Search for the cell housing the specified text and yield its (x, y) center coordinate. 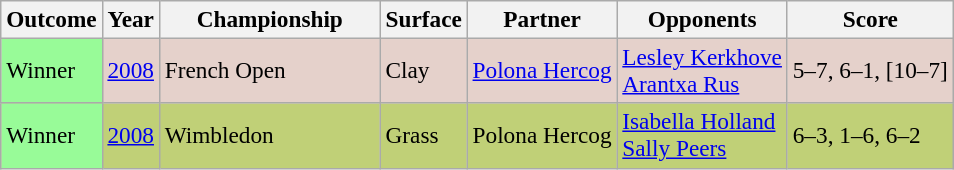
Opponents (702, 19)
Grass (424, 136)
Wimbledon (270, 136)
Surface (424, 19)
Championship (270, 19)
6–3, 1–6, 6–2 (870, 136)
5–7, 6–1, [10–7] (870, 70)
French Open (270, 70)
Outcome (52, 19)
Isabella Holland Sally Peers (702, 136)
Score (870, 19)
Year (130, 19)
Partner (542, 19)
Lesley Kerkhove Arantxa Rus (702, 70)
Clay (424, 70)
